Provide the [x, y] coordinate of the cell's center where the given text is located.  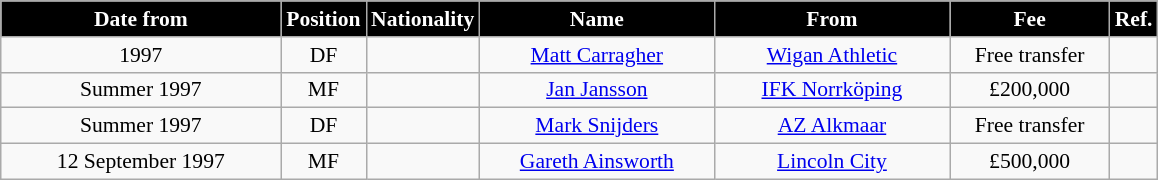
Matt Carragher [596, 55]
Wigan Athletic [832, 55]
Name [596, 19]
Gareth Ainsworth [596, 162]
Position [324, 19]
Date from [141, 19]
IFK Norrköping [832, 90]
£500,000 [1030, 162]
12 September 1997 [141, 162]
Nationality [422, 19]
From [832, 19]
1997 [141, 55]
Jan Jansson [596, 90]
AZ Alkmaar [832, 126]
Lincoln City [832, 162]
Fee [1030, 19]
Mark Snijders [596, 126]
£200,000 [1030, 90]
Ref. [1134, 19]
